Pinpoint the cell where the given text exists, returning its [X, Y] midpoint coordinate. 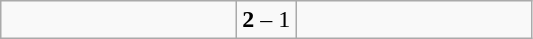
2 – 1 [266, 20]
